Capture the cell that displays the provided text and extract its (X, Y) central coordinate. 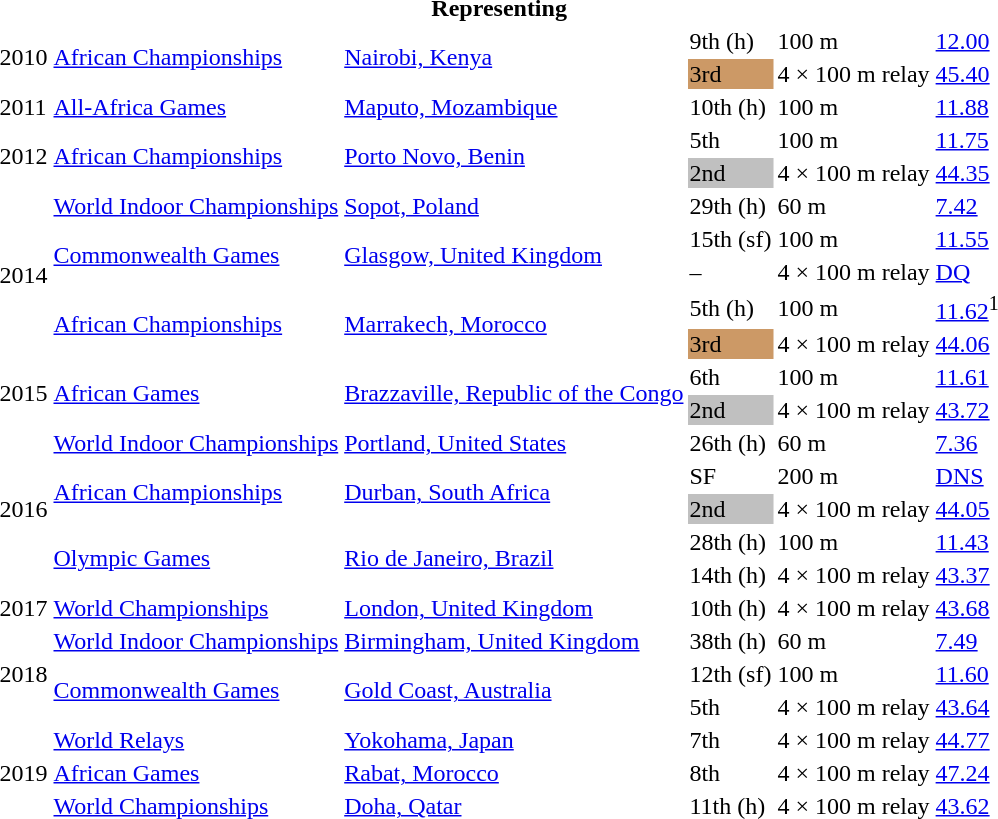
– (730, 272)
World Relays (196, 740)
12th (sf) (730, 674)
9th (h) (730, 41)
Olympic Games (196, 558)
200 m (854, 476)
14th (h) (730, 575)
Rio de Janeiro, Brazil (514, 558)
Birmingham, United Kingdom (514, 641)
All-Africa Games (196, 107)
Sopot, Poland (514, 206)
World Championships (196, 608)
15th (sf) (730, 239)
5th (h) (730, 308)
28th (h) (730, 542)
26th (h) (730, 443)
Portland, United States (514, 443)
London, United Kingdom (514, 608)
38th (h) (730, 641)
29th (h) (730, 206)
Nairobi, Kenya (514, 58)
Maputo, Mozambique (514, 107)
Marrakech, Morocco (514, 324)
SF (730, 476)
Brazzaville, Republic of the Congo (514, 394)
Yokohama, Japan (514, 740)
Durban, South Africa (514, 492)
Rabat, Morocco (514, 773)
8th (730, 773)
Porto Novo, Benin (514, 156)
7th (730, 740)
Glasgow, United Kingdom (514, 256)
Gold Coast, Australia (514, 690)
6th (730, 377)
